Search for the cell housing the specified text and yield its [x, y] center coordinate. 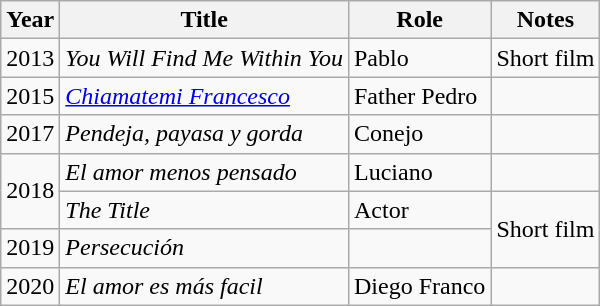
2015 [30, 96]
Persecución [204, 248]
The Title [204, 210]
Father Pedro [419, 96]
Conejo [419, 134]
Pablo [419, 58]
2020 [30, 286]
Diego Franco [419, 286]
2013 [30, 58]
Chiamatemi Francesco [204, 96]
2019 [30, 248]
You Will Find Me Within You [204, 58]
Pendeja, payasa y gorda [204, 134]
2018 [30, 191]
Title [204, 20]
Role [419, 20]
Year [30, 20]
2017 [30, 134]
Luciano [419, 172]
El amor menos pensado [204, 172]
Actor [419, 210]
Notes [546, 20]
El amor es más facil [204, 286]
